Return the (x, y) coordinate for the center point of the cell that contains the specified text.  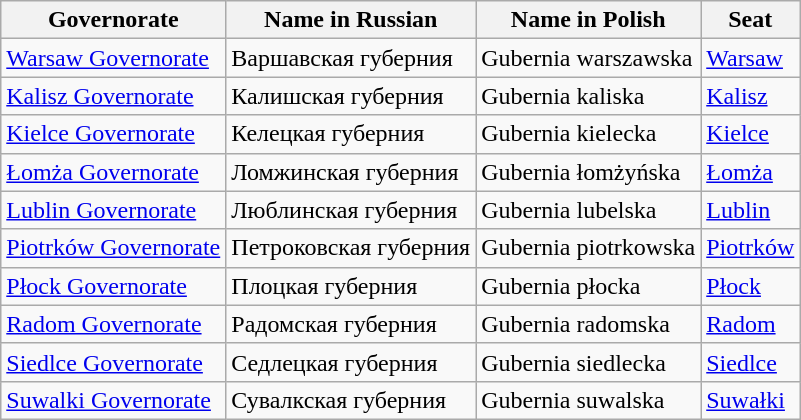
Lublin (750, 210)
Gubernia lubelska (588, 210)
Radom (750, 324)
Калишская губерния (351, 96)
Płock Governorate (114, 286)
Lublin Governorate (114, 210)
Name in Russian (351, 20)
Ломжинская губерния (351, 172)
Gubernia łomżyńska (588, 172)
Kielce Governorate (114, 134)
Сувалкская губерния (351, 400)
Келецкая губерния (351, 134)
Kielce (750, 134)
Radom Governorate (114, 324)
Siedlce Governorate (114, 362)
Kalisz Governorate (114, 96)
Радомская губерния (351, 324)
Piotrków Governorate (114, 248)
Gubernia kaliska (588, 96)
Seat (750, 20)
Gubernia siedlecka (588, 362)
Suwałki (750, 400)
Плоцкая губерния (351, 286)
Łomża Governorate (114, 172)
Warsaw (750, 58)
Piotrków (750, 248)
Седлецкая губерния (351, 362)
Name in Polish (588, 20)
Варшавская губерния (351, 58)
Gubernia warszawska (588, 58)
Петроковская губерния (351, 248)
Płock (750, 286)
Люблинская губерния (351, 210)
Governorate (114, 20)
Łomża (750, 172)
Gubernia radomska (588, 324)
Siedlce (750, 362)
Gubernia piotrkowska (588, 248)
Gubernia kielecka (588, 134)
Kalisz (750, 96)
Warsaw Governorate (114, 58)
Suwalki Governorate (114, 400)
Gubernia suwalska (588, 400)
Gubernia płocka (588, 286)
